Identify which cell holds the provided text, then report its (x, y) central coordinate. 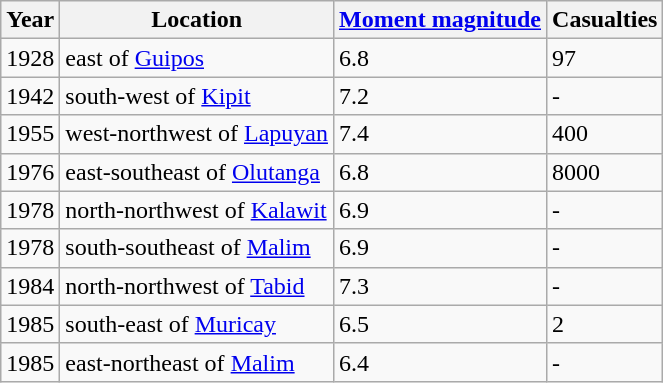
south-southeast of Malim (197, 248)
east of Guipos (197, 58)
east-southeast of Olutanga (197, 172)
1928 (30, 58)
Casualties (605, 20)
1955 (30, 134)
north-northwest of Kalawit (197, 210)
south-east of Muricay (197, 324)
2 (605, 324)
east-northeast of Malim (197, 362)
6.5 (440, 324)
north-northwest of Tabid (197, 286)
1984 (30, 286)
Moment magnitude (440, 20)
7.3 (440, 286)
400 (605, 134)
west-northwest of Lapuyan (197, 134)
south-west of Kipit (197, 96)
Year (30, 20)
Location (197, 20)
97 (605, 58)
1976 (30, 172)
7.2 (440, 96)
6.4 (440, 362)
8000 (605, 172)
7.4 (440, 134)
1942 (30, 96)
